Detect which cell encompasses the target text, then output its [X, Y] center coordinate. 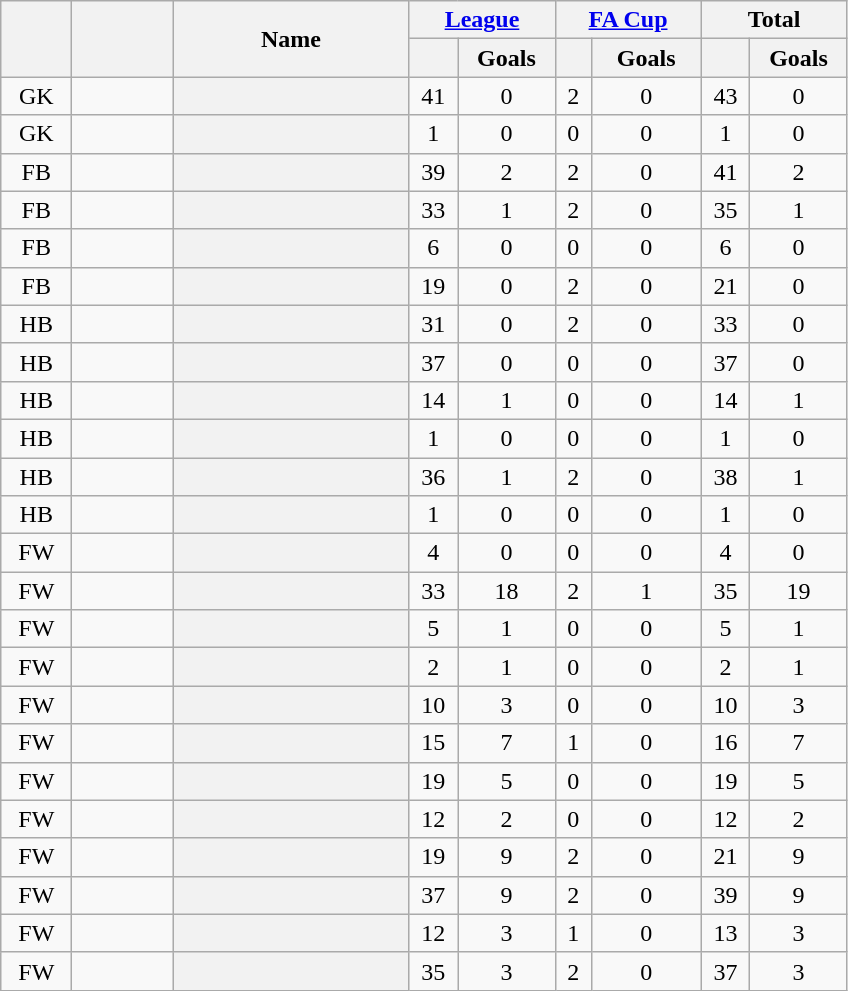
Total [774, 20]
13 [726, 933]
16 [726, 743]
38 [726, 477]
36 [434, 477]
Name [291, 39]
League [482, 20]
18 [506, 591]
31 [434, 324]
43 [726, 96]
FA Cup [628, 20]
15 [434, 743]
